Find where the given text appears and provide that cell's center as [X, Y] coordinate. 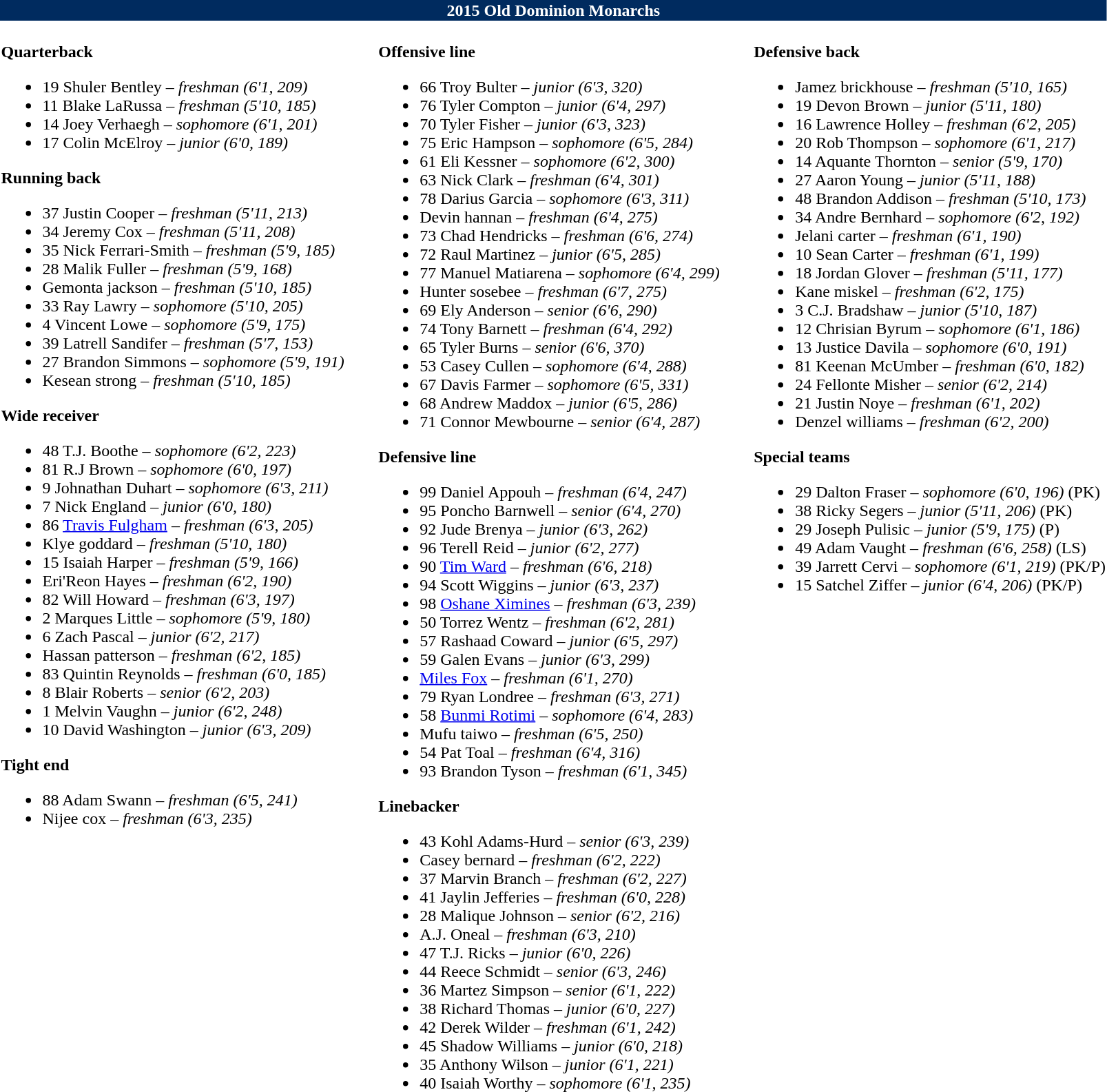
2015 Old Dominion Monarchs [554, 10]
